Provide the (x, y) coordinate of the cell's center where the given text is located.  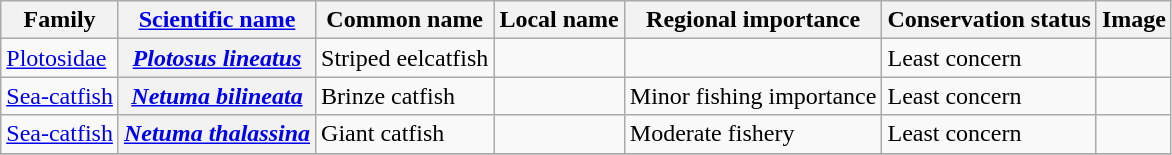
Scientific name (216, 20)
Local name (559, 20)
Regional importance (753, 20)
Family (60, 20)
Plotosidae (60, 58)
Image (1134, 20)
Brinze catfish (405, 96)
Common name (405, 20)
Conservation status (989, 20)
Netuma bilineata (216, 96)
Giant catfish (405, 134)
Netuma thalassina (216, 134)
Minor fishing importance (753, 96)
Striped eelcatfish (405, 58)
Plotosus lineatus (216, 58)
Moderate fishery (753, 134)
